Scan for the cell matching the given text and deliver its (X, Y) coordinate at center. 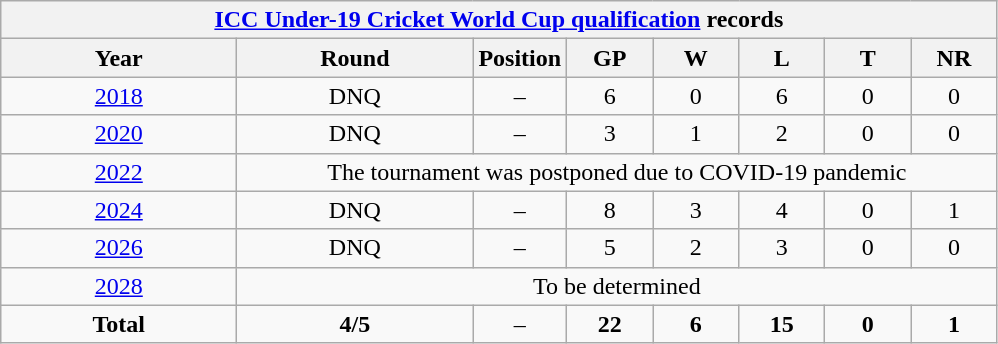
Year (119, 58)
Total (119, 324)
8 (610, 210)
The tournament was postponed due to COVID-19 pandemic (617, 172)
22 (610, 324)
4 (782, 210)
2018 (119, 96)
2022 (119, 172)
Position (520, 58)
2028 (119, 286)
To be determined (617, 286)
GP (610, 58)
5 (610, 248)
2020 (119, 134)
L (782, 58)
Round (355, 58)
NR (954, 58)
T (868, 58)
ICC Under-19 Cricket World Cup qualification records (499, 20)
2024 (119, 210)
4/5 (355, 324)
W (696, 58)
15 (782, 324)
2026 (119, 248)
